Capture the cell that displays the provided text and extract its (x, y) central coordinate. 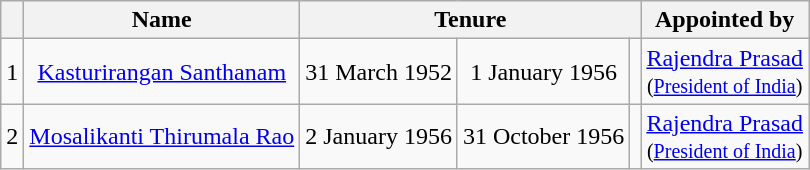
2 (12, 136)
Name (162, 20)
Kasturirangan Santhanam (162, 72)
1 (12, 72)
31 October 1956 (543, 136)
31 March 1952 (379, 72)
1 January 1956 (543, 72)
Mosalikanti Thirumala Rao (162, 136)
Tenure (470, 20)
2 January 1956 (379, 136)
Appointed by (725, 20)
